Output the [X, Y] coordinate of the center of the cell containing the given text.  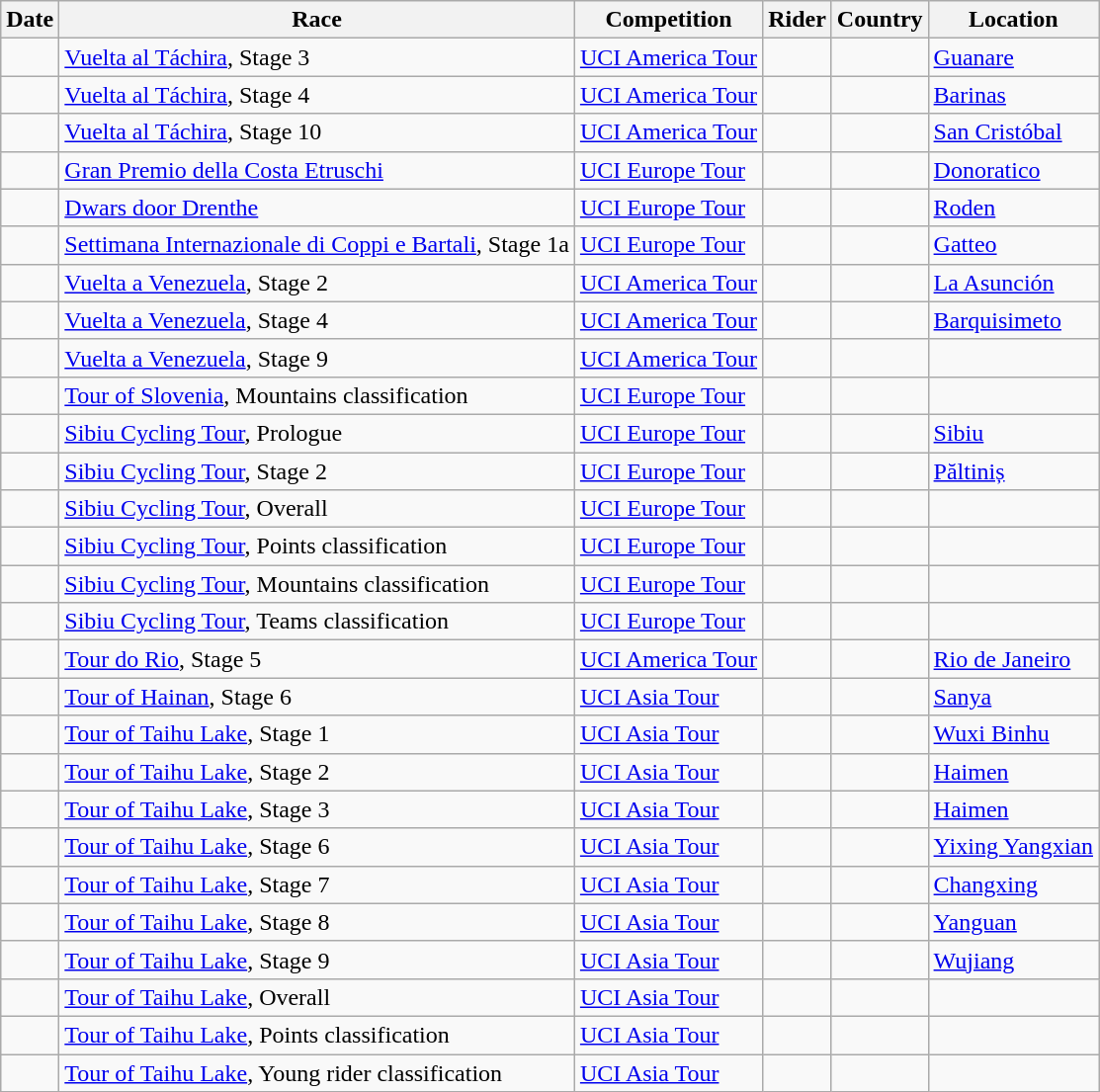
Păltiniș [1013, 471]
Rider [798, 20]
Sibiu Cycling Tour, Points classification [317, 546]
Tour of Taihu Lake, Points classification [317, 1035]
Sibiu Cycling Tour, Teams classification [317, 622]
Tour of Taihu Lake, Stage 9 [317, 960]
Barquisimeto [1013, 320]
Dwars door Drenthe [317, 208]
Guanare [1013, 57]
Race [317, 20]
Date [30, 20]
Vuelta al Táchira, Stage 3 [317, 57]
Tour of Taihu Lake, Stage 8 [317, 922]
Sanya [1013, 697]
Roden [1013, 208]
Rio de Janeiro [1013, 659]
Vuelta a Venezuela, Stage 9 [317, 358]
La Asunción [1013, 283]
San Cristóbal [1013, 132]
Yixing Yangxian [1013, 847]
Settimana Internazionale di Coppi e Bartali, Stage 1a [317, 245]
Tour of Hainan, Stage 6 [317, 697]
Tour of Taihu Lake, Stage 1 [317, 734]
Vuelta al Táchira, Stage 10 [317, 132]
Vuelta al Táchira, Stage 4 [317, 95]
Tour do Rio, Stage 5 [317, 659]
Tour of Taihu Lake, Stage 7 [317, 884]
Tour of Taihu Lake, Stage 6 [317, 847]
Competition [668, 20]
Tour of Taihu Lake, Young rider classification [317, 1072]
Vuelta a Venezuela, Stage 2 [317, 283]
Donoratico [1013, 170]
Changxing [1013, 884]
Country [880, 20]
Barinas [1013, 95]
Gatteo [1013, 245]
Gran Premio della Costa Etruschi [317, 170]
Wujiang [1013, 960]
Vuelta a Venezuela, Stage 4 [317, 320]
Tour of Slovenia, Mountains classification [317, 395]
Tour of Taihu Lake, Stage 3 [317, 809]
Sibiu Cycling Tour, Overall [317, 509]
Wuxi Binhu [1013, 734]
Sibiu Cycling Tour, Mountains classification [317, 584]
Yanguan [1013, 922]
Location [1013, 20]
Tour of Taihu Lake, Overall [317, 997]
Sibiu Cycling Tour, Stage 2 [317, 471]
Tour of Taihu Lake, Stage 2 [317, 772]
Sibiu [1013, 433]
Sibiu Cycling Tour, Prologue [317, 433]
